Return [X, Y] of the center of cell containing provided text 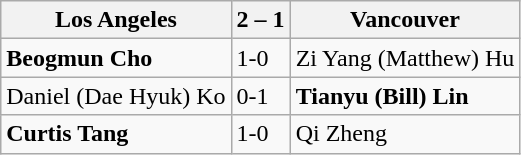
Curtis Tang [116, 134]
2 – 1 [260, 20]
Zi Yang (Matthew) Hu [405, 58]
Qi Zheng [405, 134]
Los Angeles [116, 20]
Beogmun Cho [116, 58]
Vancouver [405, 20]
Daniel (Dae Hyuk) Ko [116, 96]
0-1 [260, 96]
Tianyu (Bill) Lin [405, 96]
